Return the [X, Y] coordinate for the center point of the cell that contains the specified text.  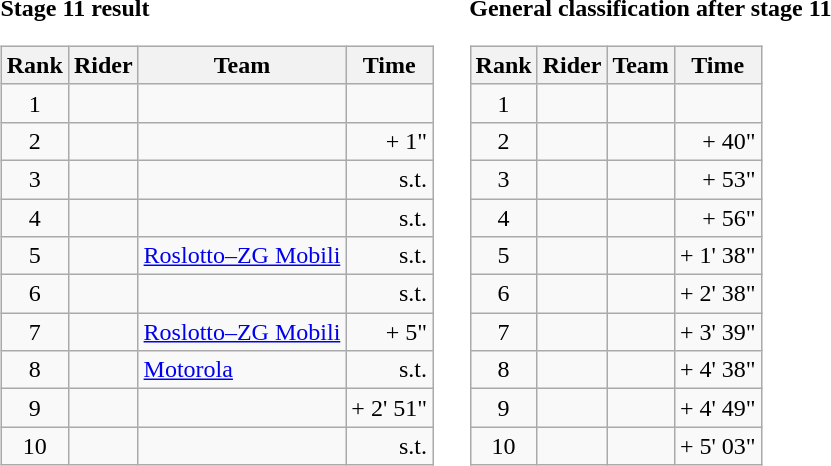
+ 4' 49" [718, 408]
+ 5" [390, 332]
+ 53" [718, 179]
+ 40" [718, 141]
+ 1" [390, 141]
+ 2' 38" [718, 294]
+ 56" [718, 217]
+ 2' 51" [390, 408]
Motorola [242, 370]
+ 3' 39" [718, 332]
+ 5' 03" [718, 446]
+ 4' 38" [718, 370]
+ 1' 38" [718, 256]
